Scan for the cell matching the given text and deliver its (x, y) coordinate at center. 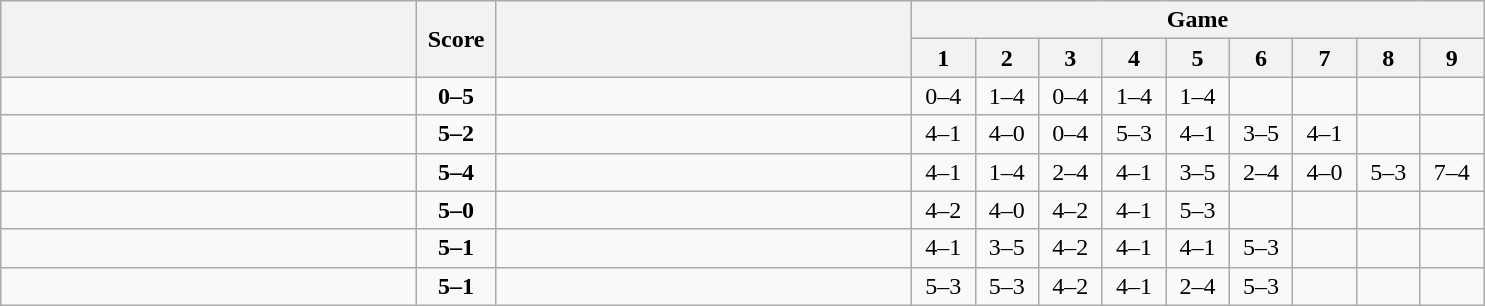
1 (943, 58)
2 (1007, 58)
9 (1452, 58)
4 (1134, 58)
5–2 (456, 134)
8 (1388, 58)
5 (1198, 58)
7–4 (1452, 172)
0–5 (456, 96)
5–4 (456, 172)
7 (1325, 58)
Game (1197, 20)
6 (1261, 58)
Score (456, 39)
5–0 (456, 210)
3 (1071, 58)
